For the text-containing cell, return its midpoint in [X, Y] coordinate format. 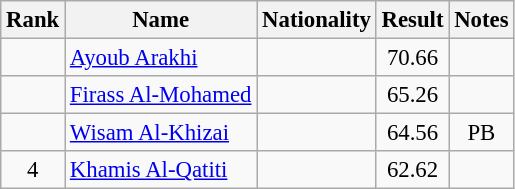
4 [33, 170]
Result [412, 20]
64.56 [412, 133]
Name [161, 20]
Khamis Al-Qatiti [161, 170]
PB [482, 133]
Nationality [316, 20]
65.26 [412, 95]
Firass Al-Mohamed [161, 95]
62.62 [412, 170]
Wisam Al-Khizai [161, 133]
Notes [482, 20]
70.66 [412, 58]
Rank [33, 20]
Ayoub Arakhi [161, 58]
